Identify which cell holds the provided text, then report its (X, Y) central coordinate. 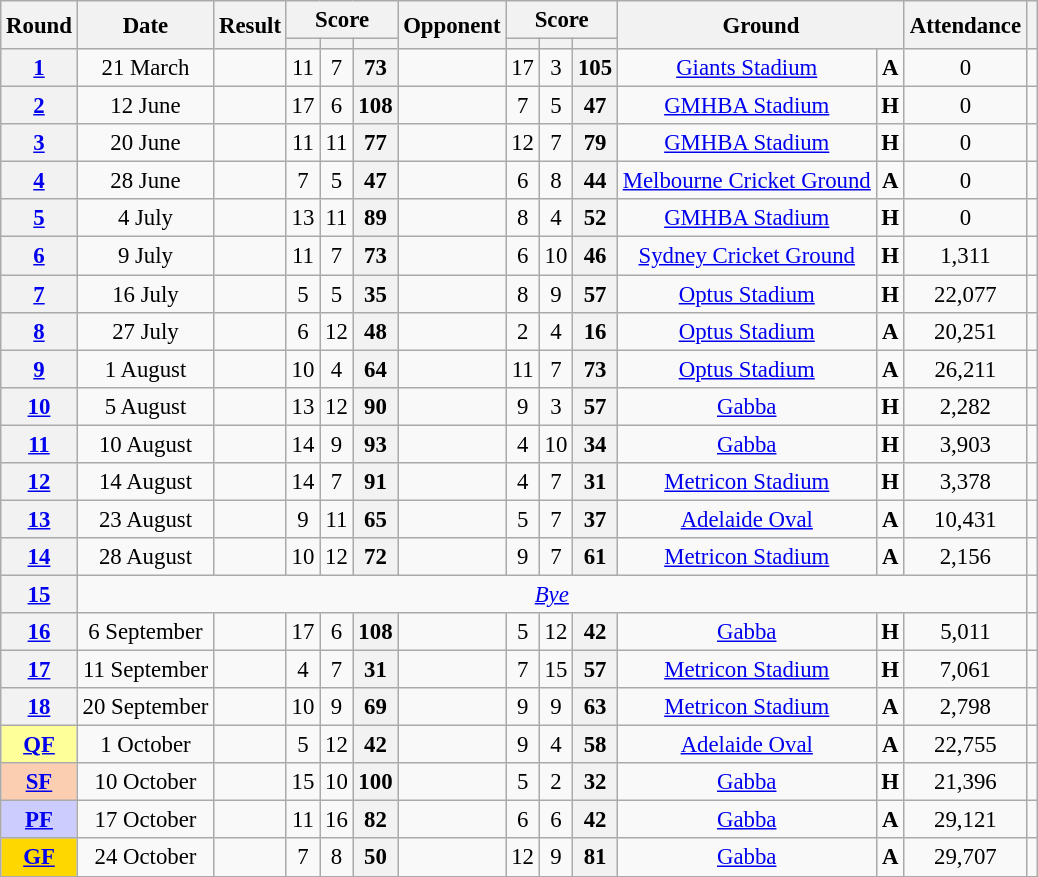
PF (39, 820)
24 October (145, 858)
4 July (145, 219)
Ground (760, 25)
Round (39, 25)
1 (39, 68)
GF (39, 858)
89 (376, 219)
10 October (145, 782)
SF (39, 782)
22,077 (965, 294)
63 (596, 707)
91 (376, 482)
7,061 (965, 670)
90 (376, 406)
82 (376, 820)
12 June (145, 106)
37 (596, 519)
Melbourne Cricket Ground (746, 181)
46 (596, 256)
Date (145, 25)
18 (39, 707)
1 August (145, 369)
Giants Stadium (746, 68)
5 August (145, 406)
20,251 (965, 331)
29,707 (965, 858)
52 (596, 219)
100 (376, 782)
69 (376, 707)
3,378 (965, 482)
93 (376, 444)
61 (596, 557)
28 August (145, 557)
64 (376, 369)
48 (376, 331)
10,431 (965, 519)
34 (596, 444)
105 (596, 68)
22,755 (965, 745)
81 (596, 858)
2,156 (965, 557)
79 (596, 143)
16 July (145, 294)
44 (596, 181)
9 July (145, 256)
10 August (145, 444)
2,798 (965, 707)
14 August (145, 482)
27 July (145, 331)
3,903 (965, 444)
1 October (145, 745)
32 (596, 782)
21,396 (965, 782)
26,211 (965, 369)
QF (39, 745)
5,011 (965, 632)
50 (376, 858)
23 August (145, 519)
2,282 (965, 406)
11 September (145, 670)
72 (376, 557)
Result (250, 25)
29,121 (965, 820)
6 September (145, 632)
17 October (145, 820)
Bye (552, 594)
Opponent (452, 25)
1,311 (965, 256)
58 (596, 745)
21 March (145, 68)
Attendance (965, 25)
20 September (145, 707)
20 June (145, 143)
77 (376, 143)
Sydney Cricket Ground (746, 256)
28 June (145, 181)
65 (376, 519)
35 (376, 294)
